Find where the given text appears and provide that cell's center as (x, y) coordinate. 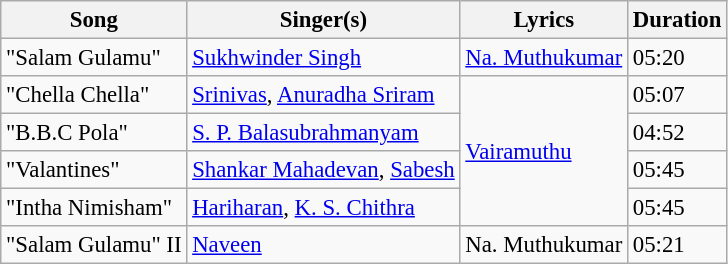
"Chella Chella" (94, 95)
"Intha Nimisham" (94, 208)
05:20 (678, 58)
Sukhwinder Singh (324, 58)
Duration (678, 20)
Singer(s) (324, 20)
S. P. Balasubrahmanyam (324, 133)
Hariharan, K. S. Chithra (324, 208)
"Salam Gulamu" (94, 58)
Naveen (324, 245)
"Salam Gulamu" II (94, 245)
04:52 (678, 133)
"Valantines" (94, 170)
Shankar Mahadevan, Sabesh (324, 170)
Lyrics (544, 20)
Song (94, 20)
05:07 (678, 95)
05:21 (678, 245)
"B.B.C Pola" (94, 133)
Vairamuthu (544, 151)
Srinivas, Anuradha Sriram (324, 95)
